Locate the cell with the specified text and output its [x, y] center coordinate. 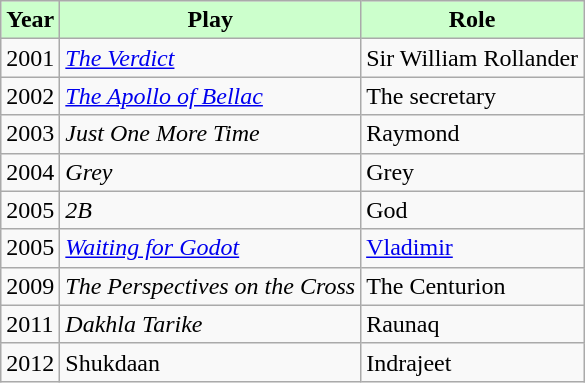
Raunaq [472, 324]
Role [472, 20]
2B [210, 210]
The Verdict [210, 58]
Sir William Rollander [472, 58]
2011 [30, 324]
The Centurion [472, 286]
2004 [30, 172]
The Apollo of Bellac [210, 96]
2003 [30, 134]
2001 [30, 58]
Play [210, 20]
The secretary [472, 96]
Dakhla Tarike [210, 324]
2002 [30, 96]
The Perspectives on the Cross [210, 286]
God [472, 210]
2009 [30, 286]
Shukdaan [210, 362]
Just One More Time [210, 134]
Indrajeet [472, 362]
Vladimir [472, 248]
Raymond [472, 134]
2012 [30, 362]
Year [30, 20]
Waiting for Godot [210, 248]
